Determine the [X, Y] coordinate at the center of the cell enclosing the given text.  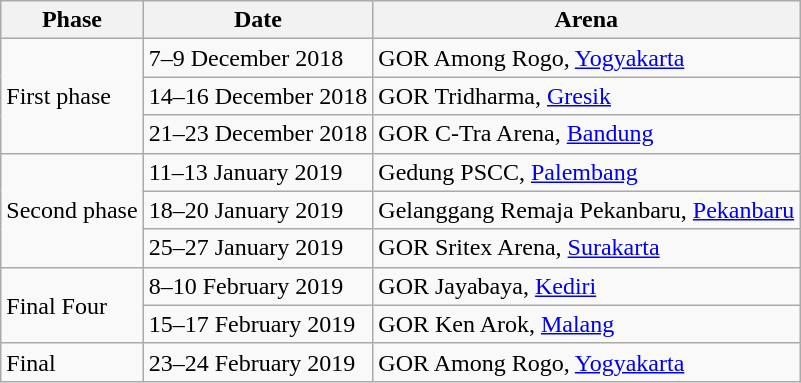
Phase [72, 20]
GOR Sritex Arena, Surakarta [586, 248]
8–10 February 2019 [258, 286]
15–17 February 2019 [258, 324]
Second phase [72, 210]
Gelanggang Remaja Pekanbaru, Pekanbaru [586, 210]
21–23 December 2018 [258, 134]
GOR Tridharma, Gresik [586, 96]
Arena [586, 20]
Final [72, 362]
11–13 January 2019 [258, 172]
14–16 December 2018 [258, 96]
First phase [72, 96]
GOR Jayabaya, Kediri [586, 286]
23–24 February 2019 [258, 362]
18–20 January 2019 [258, 210]
25–27 January 2019 [258, 248]
GOR Ken Arok, Malang [586, 324]
Date [258, 20]
GOR C-Tra Arena, Bandung [586, 134]
Final Four [72, 305]
Gedung PSCC, Palembang [586, 172]
7–9 December 2018 [258, 58]
